Provide the (X, Y) coordinate of the cell's center where the given text is located.  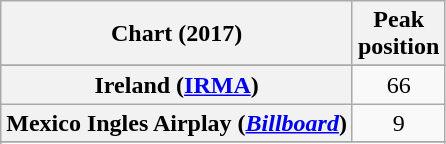
Mexico Ingles Airplay (Billboard) (177, 123)
66 (398, 85)
9 (398, 123)
Peakposition (398, 34)
Ireland (IRMA) (177, 85)
Chart (2017) (177, 34)
